For the text-containing cell, return its midpoint in [X, Y] coordinate format. 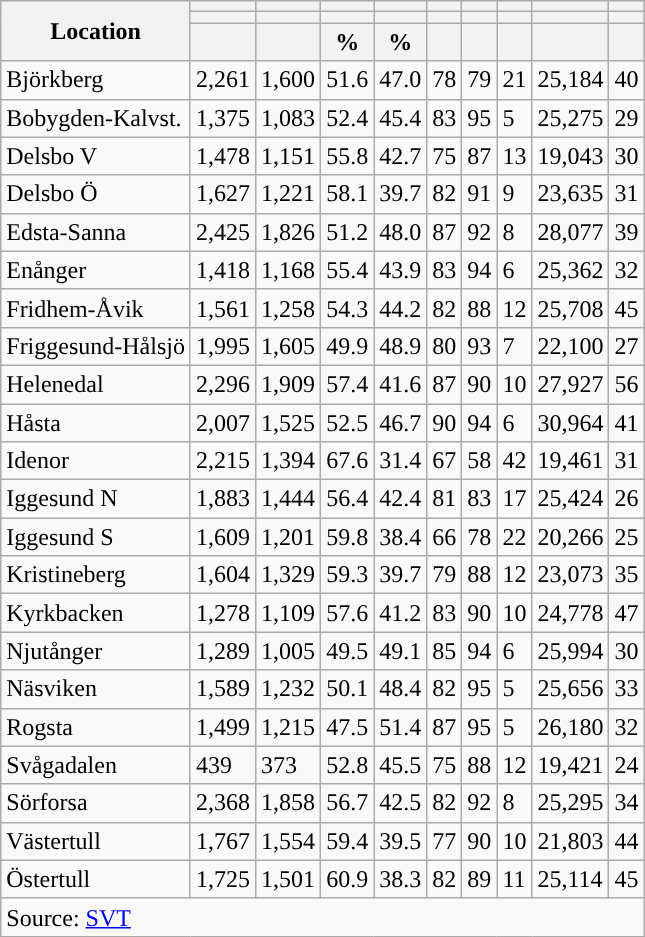
52.5 [348, 423]
25,656 [570, 689]
Björkberg [96, 80]
25,994 [570, 651]
Sörforsa [96, 803]
40 [626, 80]
45.4 [400, 118]
2,296 [222, 384]
66 [444, 537]
19,461 [570, 461]
55.8 [348, 156]
2,007 [222, 423]
57.6 [348, 613]
1,858 [288, 803]
56 [626, 384]
1,478 [222, 156]
55.4 [348, 270]
25,708 [570, 308]
Source: SVT [322, 917]
56.7 [348, 803]
Östertull [96, 879]
47.0 [400, 80]
58.1 [348, 194]
1,221 [288, 194]
57.4 [348, 384]
27,927 [570, 384]
41 [626, 423]
439 [222, 765]
Näsviken [96, 689]
22,100 [570, 346]
13 [514, 156]
1,826 [288, 232]
59.4 [348, 841]
Rogsta [96, 727]
1,168 [288, 270]
1,501 [288, 879]
25,275 [570, 118]
Idenor [96, 461]
2,215 [222, 461]
7 [514, 346]
54.3 [348, 308]
38.4 [400, 537]
25 [626, 537]
Kyrkbacken [96, 613]
30,964 [570, 423]
1,083 [288, 118]
93 [480, 346]
33 [626, 689]
49.5 [348, 651]
1,600 [288, 80]
1,995 [222, 346]
47.5 [348, 727]
67 [444, 461]
Delsbo Ö [96, 194]
42.4 [400, 499]
9 [514, 194]
2,368 [222, 803]
1,215 [288, 727]
1,604 [222, 575]
1,883 [222, 499]
48.9 [400, 346]
24 [626, 765]
58 [480, 461]
45.5 [400, 765]
1,289 [222, 651]
2,261 [222, 80]
23,635 [570, 194]
25,424 [570, 499]
60.9 [348, 879]
Helenedal [96, 384]
51.2 [348, 232]
1,767 [222, 841]
39.5 [400, 841]
49.1 [400, 651]
Iggesund S [96, 537]
1,605 [288, 346]
Håsta [96, 423]
47 [626, 613]
77 [444, 841]
44.2 [400, 308]
25,295 [570, 803]
59.8 [348, 537]
21,803 [570, 841]
51.4 [400, 727]
Location [96, 31]
1,394 [288, 461]
1,554 [288, 841]
1,909 [288, 384]
Bobygden-Kalvst. [96, 118]
43.9 [400, 270]
1,258 [288, 308]
26,180 [570, 727]
38.3 [400, 879]
1,525 [288, 423]
59.3 [348, 575]
85 [444, 651]
1,201 [288, 537]
41.6 [400, 384]
Västertull [96, 841]
25,114 [570, 879]
1,109 [288, 613]
42.5 [400, 803]
28,077 [570, 232]
48.0 [400, 232]
21 [514, 80]
25,184 [570, 80]
1,005 [288, 651]
56.4 [348, 499]
52.8 [348, 765]
1,278 [222, 613]
Enånger [96, 270]
26 [626, 499]
48.4 [400, 689]
39 [626, 232]
46.7 [400, 423]
17 [514, 499]
89 [480, 879]
91 [480, 194]
Kristineberg [96, 575]
1,561 [222, 308]
31.4 [400, 461]
1,329 [288, 575]
50.1 [348, 689]
24,778 [570, 613]
2,425 [222, 232]
Njutånger [96, 651]
80 [444, 346]
23,073 [570, 575]
42.7 [400, 156]
34 [626, 803]
1,375 [222, 118]
42 [514, 461]
1,151 [288, 156]
Edsta-Sanna [96, 232]
27 [626, 346]
Friggesund-Hålsjö [96, 346]
Fridhem-Åvik [96, 308]
1,444 [288, 499]
1,725 [222, 879]
Svågadalen [96, 765]
1,627 [222, 194]
Delsbo V [96, 156]
44 [626, 841]
1,499 [222, 727]
35 [626, 575]
52.4 [348, 118]
20,266 [570, 537]
1,609 [222, 537]
67.6 [348, 461]
25,362 [570, 270]
51.6 [348, 80]
49.9 [348, 346]
22 [514, 537]
Iggesund N [96, 499]
19,043 [570, 156]
41.2 [400, 613]
81 [444, 499]
1,418 [222, 270]
1,232 [288, 689]
1,589 [222, 689]
19,421 [570, 765]
11 [514, 879]
373 [288, 765]
29 [626, 118]
